Return (X, Y) of the center of cell containing provided text 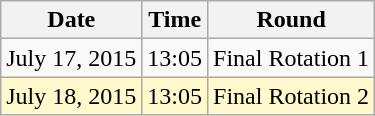
Date (72, 20)
July 17, 2015 (72, 58)
Final Rotation 1 (292, 58)
July 18, 2015 (72, 96)
Round (292, 20)
Time (175, 20)
Final Rotation 2 (292, 96)
